Output the [x, y] coordinate of the center of the cell containing the given text.  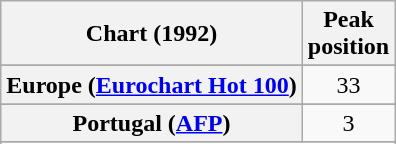
Chart (1992) [152, 34]
Peakposition [348, 34]
Portugal (AFP) [152, 123]
3 [348, 123]
33 [348, 85]
Europe (Eurochart Hot 100) [152, 85]
